Locate the cell with the specified text and output its (X, Y) center coordinate. 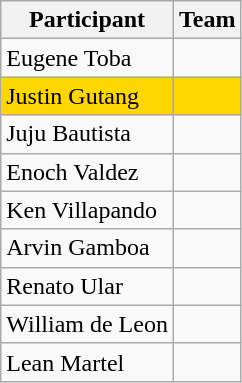
Enoch Valdez (88, 172)
William de Leon (88, 324)
Juju Bautista (88, 134)
Participant (88, 20)
Eugene Toba (88, 58)
Ken Villapando (88, 210)
Lean Martel (88, 362)
Team (207, 20)
Arvin Gamboa (88, 248)
Justin Gutang (88, 96)
Renato Ular (88, 286)
